For the text-containing cell, return its midpoint in (X, Y) coordinate format. 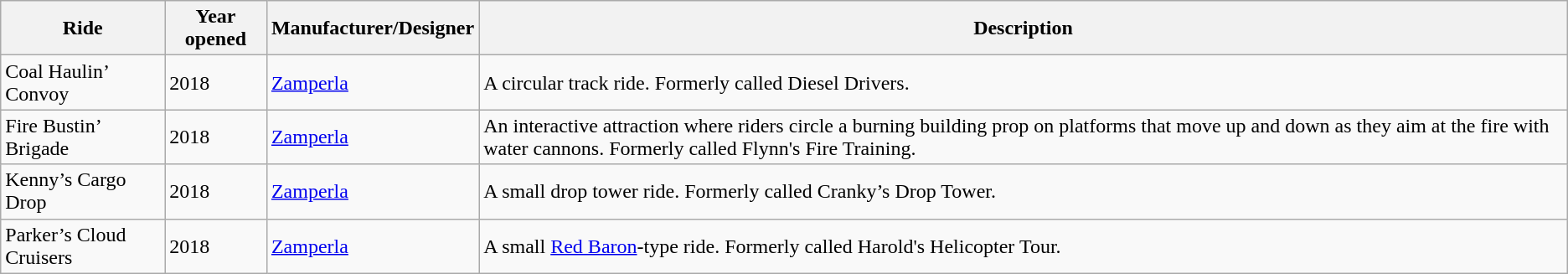
Year opened (216, 28)
Parker’s Cloud Cruisers (83, 246)
Description (1024, 28)
Ride (83, 28)
A circular track ride. Formerly called Diesel Drivers. (1024, 82)
A small Red Baron-type ride. Formerly called Harold's Helicopter Tour. (1024, 246)
A small drop tower ride. Formerly called Cranky’s Drop Tower. (1024, 191)
Manufacturer/Designer (372, 28)
Coal Haulin’ Convoy (83, 82)
Fire Bustin’ Brigade (83, 137)
Kenny’s Cargo Drop (83, 191)
